Scan for the cell matching the given text and deliver its (x, y) coordinate at center. 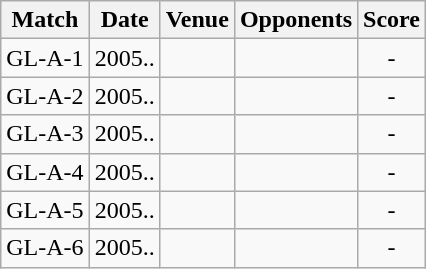
GL-A-2 (45, 96)
Venue (197, 20)
GL-A-4 (45, 172)
Score (392, 20)
Date (124, 20)
Match (45, 20)
GL-A-6 (45, 248)
GL-A-3 (45, 134)
GL-A-5 (45, 210)
GL-A-1 (45, 58)
Opponents (296, 20)
